Determine the [X, Y] coordinate at the center of the cell enclosing the given text.  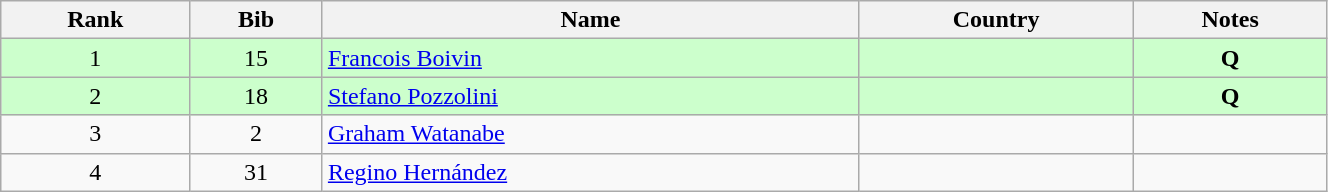
Francois Boivin [590, 58]
1 [96, 58]
Name [590, 20]
3 [96, 134]
Graham Watanabe [590, 134]
4 [96, 172]
31 [256, 172]
Rank [96, 20]
Notes [1230, 20]
Stefano Pozzolini [590, 96]
Bib [256, 20]
Country [996, 20]
Regino Hernández [590, 172]
15 [256, 58]
18 [256, 96]
